Pinpoint the cell where the given text exists, returning its (x, y) midpoint coordinate. 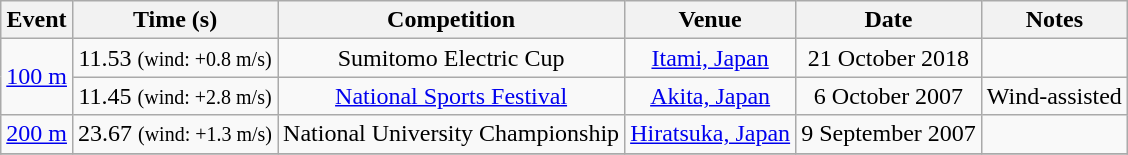
Time (s) (174, 20)
100 m (37, 77)
National University Championship (452, 134)
23.67 (wind: +1.3 m/s) (174, 134)
Event (37, 20)
National Sports Festival (452, 96)
Hiratsuka, Japan (710, 134)
Notes (1054, 20)
Sumitomo Electric Cup (452, 58)
Venue (710, 20)
Competition (452, 20)
200 m (37, 134)
Itami, Japan (710, 58)
Wind-assisted (1054, 96)
21 October 2018 (889, 58)
11.45 (wind: +2.8 m/s) (174, 96)
Date (889, 20)
9 September 2007 (889, 134)
11.53 (wind: +0.8 m/s) (174, 58)
6 October 2007 (889, 96)
Akita, Japan (710, 96)
